Find where the given text appears and provide that cell's center as [x, y] coordinate. 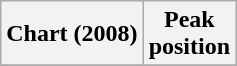
Chart (2008) [72, 34]
Peakposition [189, 34]
